Provide the (X, Y) coordinate of the cell's center where the given text is located.  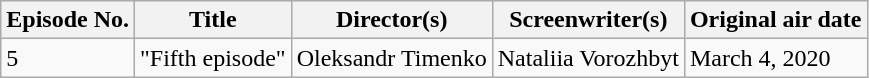
"Fifth episode" (214, 58)
Director(s) (392, 20)
Title (214, 20)
Oleksandr Timenko (392, 58)
Nataliia Vorozhbyt (588, 58)
5 (68, 58)
Original air date (776, 20)
March 4, 2020 (776, 58)
Episode No. (68, 20)
Screenwriter(s) (588, 20)
